Detect which cell encompasses the target text, then output its [X, Y] center coordinate. 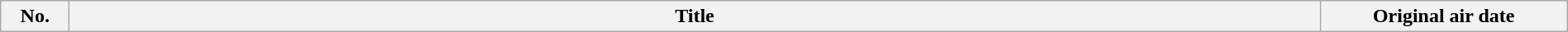
No. [35, 16]
Original air date [1444, 16]
Title [695, 16]
